From the cell containing the given text, extract its center point as [x, y] coordinate. 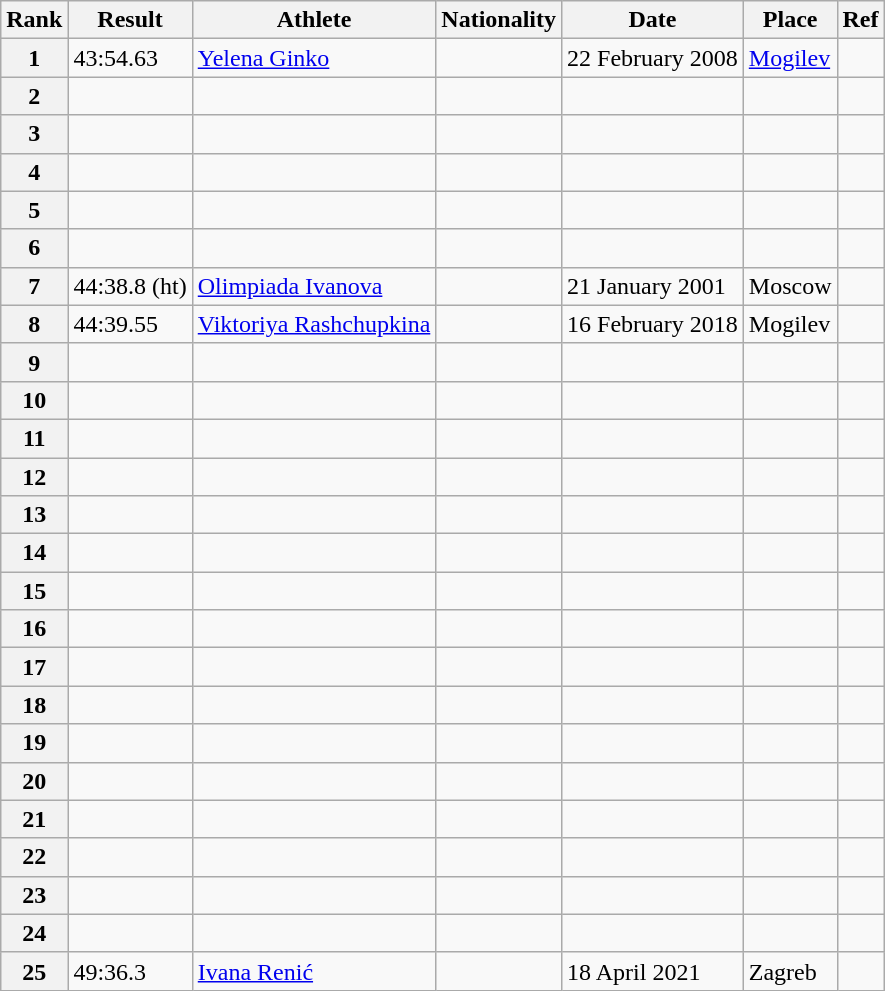
Place [790, 20]
24 [34, 933]
44:39.55 [130, 324]
43:54.63 [130, 58]
20 [34, 781]
15 [34, 591]
Zagreb [790, 971]
Rank [34, 20]
21 [34, 819]
22 [34, 857]
44:38.8 (ht) [130, 286]
14 [34, 553]
Olimpiada Ivanova [314, 286]
9 [34, 362]
1 [34, 58]
Athlete [314, 20]
22 February 2008 [653, 58]
7 [34, 286]
Ivana Renić [314, 971]
11 [34, 438]
18 [34, 705]
49:36.3 [130, 971]
16 [34, 629]
25 [34, 971]
5 [34, 210]
Moscow [790, 286]
Nationality [499, 20]
Ref [860, 20]
4 [34, 172]
12 [34, 477]
Viktoriya Rashchupkina [314, 324]
Date [653, 20]
23 [34, 895]
18 April 2021 [653, 971]
3 [34, 134]
Yelena Ginko [314, 58]
6 [34, 248]
13 [34, 515]
16 February 2018 [653, 324]
19 [34, 743]
2 [34, 96]
8 [34, 324]
17 [34, 667]
21 January 2001 [653, 286]
10 [34, 400]
Result [130, 20]
